From the cell containing the given text, extract its center point as [X, Y] coordinate. 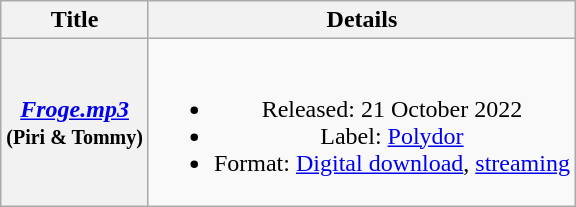
Froge.mp3(Piri & Tommy) [75, 122]
Released: 21 October 2022Label: PolydorFormat: Digital download, streaming [362, 122]
Details [362, 20]
Title [75, 20]
